Return [X, Y] of the center of cell containing provided text 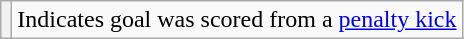
Indicates goal was scored from a penalty kick [237, 20]
